Pinpoint the cell where the given text exists, returning its (X, Y) midpoint coordinate. 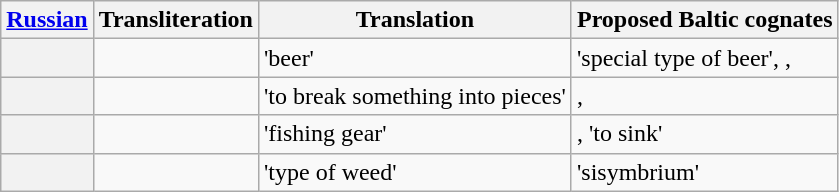
'to break something into pieces' (414, 96)
, 'to sink' (704, 134)
'special type of beer', , (704, 58)
'beer' (414, 58)
'sisymbrium' (704, 172)
Translation (414, 20)
, (704, 96)
Russian (47, 20)
'type of weed' (414, 172)
Proposed Baltic cognates (704, 20)
Transliteration (176, 20)
'fishing gear' (414, 134)
